Locate the cell with the specified text and output its [X, Y] center coordinate. 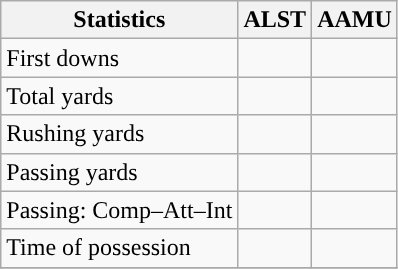
Statistics [120, 20]
Passing yards [120, 172]
Passing: Comp–Att–Int [120, 210]
Total yards [120, 96]
Rushing yards [120, 134]
ALST [275, 20]
First downs [120, 58]
Time of possession [120, 248]
AAMU [355, 20]
